Search for the cell housing the specified text and yield its (X, Y) center coordinate. 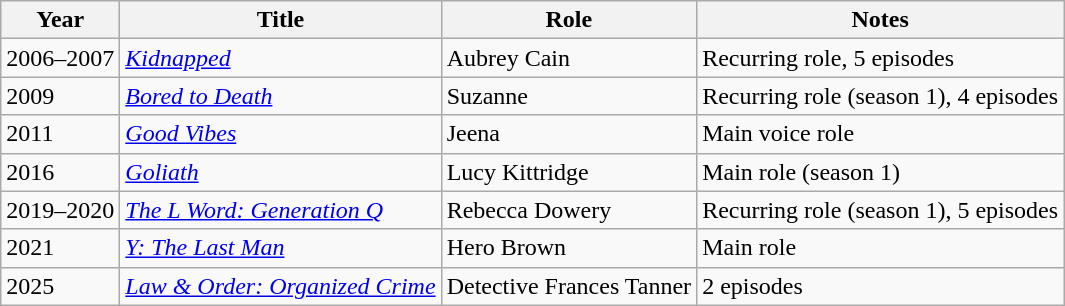
2006–2007 (60, 58)
Role (568, 20)
Y: The Last Man (280, 248)
2 episodes (880, 286)
Kidnapped (280, 58)
2016 (60, 172)
Detective Frances Tanner (568, 286)
Jeena (568, 134)
Main role (880, 248)
Recurring role, 5 episodes (880, 58)
2021 (60, 248)
Bored to Death (280, 96)
Hero Brown (568, 248)
Recurring role (season 1), 4 episodes (880, 96)
Main voice role (880, 134)
Law & Order: Organized Crime (280, 286)
Aubrey Cain (568, 58)
Goliath (280, 172)
2025 (60, 286)
Rebecca Dowery (568, 210)
Suzanne (568, 96)
Lucy Kittridge (568, 172)
2011 (60, 134)
Main role (season 1) (880, 172)
The L Word: Generation Q (280, 210)
Year (60, 20)
Title (280, 20)
Recurring role (season 1), 5 episodes (880, 210)
2019–2020 (60, 210)
Notes (880, 20)
2009 (60, 96)
Good Vibes (280, 134)
